Detect which cell encompasses the target text, then output its [X, Y] center coordinate. 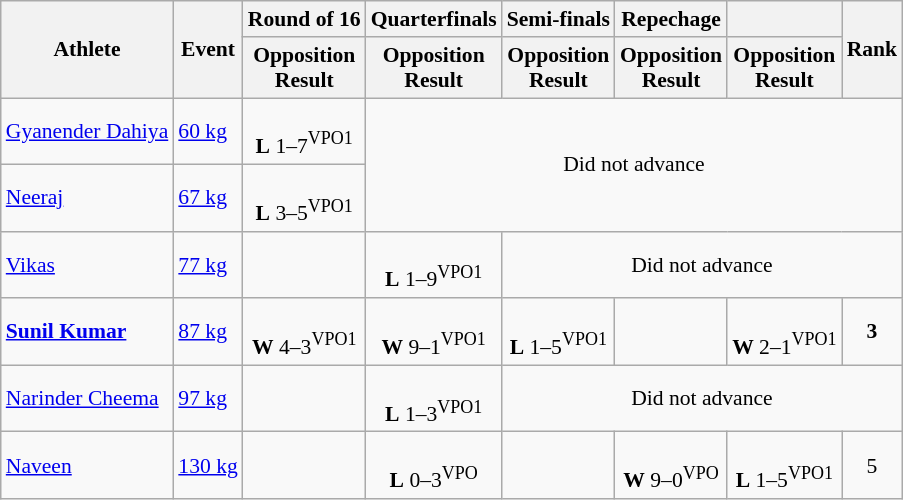
130 kg [208, 466]
Event [208, 50]
Gyanender Dahiya [88, 132]
W 4–3VPO1 [304, 332]
Round of 16 [304, 19]
97 kg [208, 398]
5 [872, 466]
L 1–7VPO1 [304, 132]
W 9–1VPO1 [434, 332]
Quarterfinals [434, 19]
3 [872, 332]
Naveen [88, 466]
60 kg [208, 132]
L 1–3VPO1 [434, 398]
Sunil Kumar [88, 332]
L 3–5VPO1 [304, 198]
W 2–1VPO1 [784, 332]
87 kg [208, 332]
Athlete [88, 50]
Semi-finals [558, 19]
Rank [872, 50]
Vikas [88, 266]
W 9–0VPO [671, 466]
Repechage [671, 19]
Narinder Cheema [88, 398]
Neeraj [88, 198]
L 0–3VPO [434, 466]
67 kg [208, 198]
77 kg [208, 266]
L 1–9VPO1 [434, 266]
